Extract the [x, y] coordinate from the center of the cell holding the provided text.  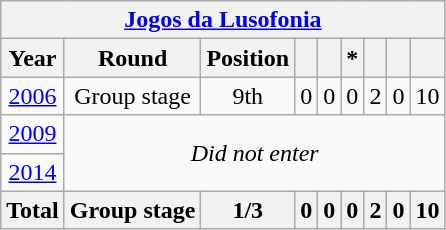
9th [248, 96]
Did not enter [254, 153]
2014 [33, 172]
Year [33, 58]
Position [248, 58]
2006 [33, 96]
Total [33, 210]
1/3 [248, 210]
Jogos da Lusofonia [223, 20]
Round [132, 58]
* [352, 58]
2009 [33, 134]
